Return the (X, Y) coordinate for the center point of the cell that contains the specified text.  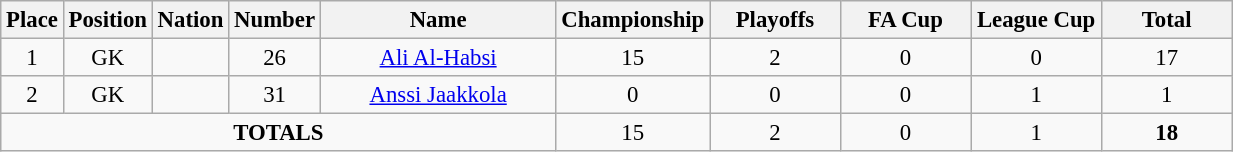
TOTALS (278, 133)
Name (438, 20)
FA Cup (906, 20)
Ali Al-Habsi (438, 58)
Place (32, 20)
Number (275, 20)
Position (108, 20)
31 (275, 95)
Nation (190, 20)
Anssi Jaakkola (438, 95)
18 (1166, 133)
Total (1166, 20)
26 (275, 58)
17 (1166, 58)
Playoffs (776, 20)
League Cup (1036, 20)
Championship (633, 20)
